Find where the given text appears and provide that cell's center as (x, y) coordinate. 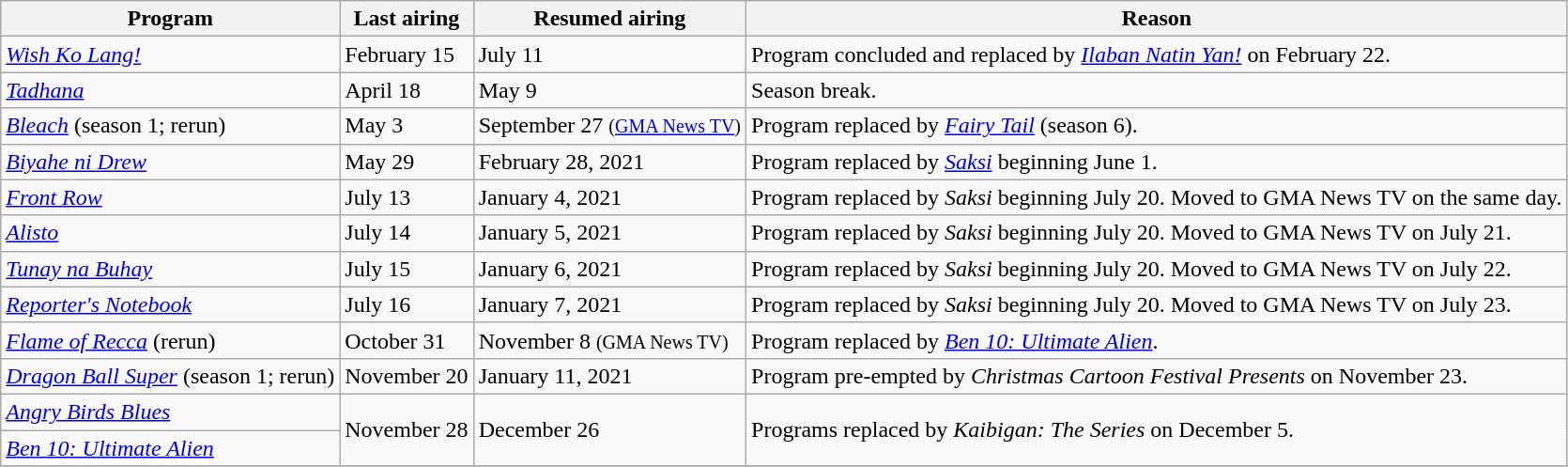
Reporter's Notebook (171, 304)
Alisto (171, 233)
July 11 (609, 54)
Program (171, 19)
November 28 (407, 429)
Program replaced by Saksi beginning July 20. Moved to GMA News TV on July 21. (1157, 233)
Resumed airing (609, 19)
Ben 10: Ultimate Alien (171, 448)
July 14 (407, 233)
July 16 (407, 304)
February 28, 2021 (609, 162)
July 15 (407, 269)
Program replaced by Saksi beginning July 20. Moved to GMA News TV on the same day. (1157, 197)
Dragon Ball Super (season 1; rerun) (171, 376)
Program concluded and replaced by Ilaban Natin Yan! on February 22. (1157, 54)
December 26 (609, 429)
Wish Ko Lang! (171, 54)
September 27 (GMA News TV) (609, 126)
Program replaced by Saksi beginning June 1. (1157, 162)
Tunay na Buhay (171, 269)
Flame of Recca (rerun) (171, 340)
Front Row (171, 197)
January 6, 2021 (609, 269)
April 18 (407, 90)
Program pre-empted by Christmas Cartoon Festival Presents on November 23. (1157, 376)
October 31 (407, 340)
Biyahe ni Drew (171, 162)
Angry Birds Blues (171, 412)
Tadhana (171, 90)
Program replaced by Saksi beginning July 20. Moved to GMA News TV on July 23. (1157, 304)
January 5, 2021 (609, 233)
February 15 (407, 54)
January 11, 2021 (609, 376)
Program replaced by Ben 10: Ultimate Alien. (1157, 340)
Last airing (407, 19)
May 3 (407, 126)
Bleach (season 1; rerun) (171, 126)
November 8 (GMA News TV) (609, 340)
May 9 (609, 90)
November 20 (407, 376)
Programs replaced by Kaibigan: The Series on December 5. (1157, 429)
January 4, 2021 (609, 197)
Program replaced by Saksi beginning July 20. Moved to GMA News TV on July 22. (1157, 269)
Program replaced by Fairy Tail (season 6). (1157, 126)
Reason (1157, 19)
July 13 (407, 197)
January 7, 2021 (609, 304)
May 29 (407, 162)
Season break. (1157, 90)
